For the text-containing cell, return its midpoint in [X, Y] coordinate format. 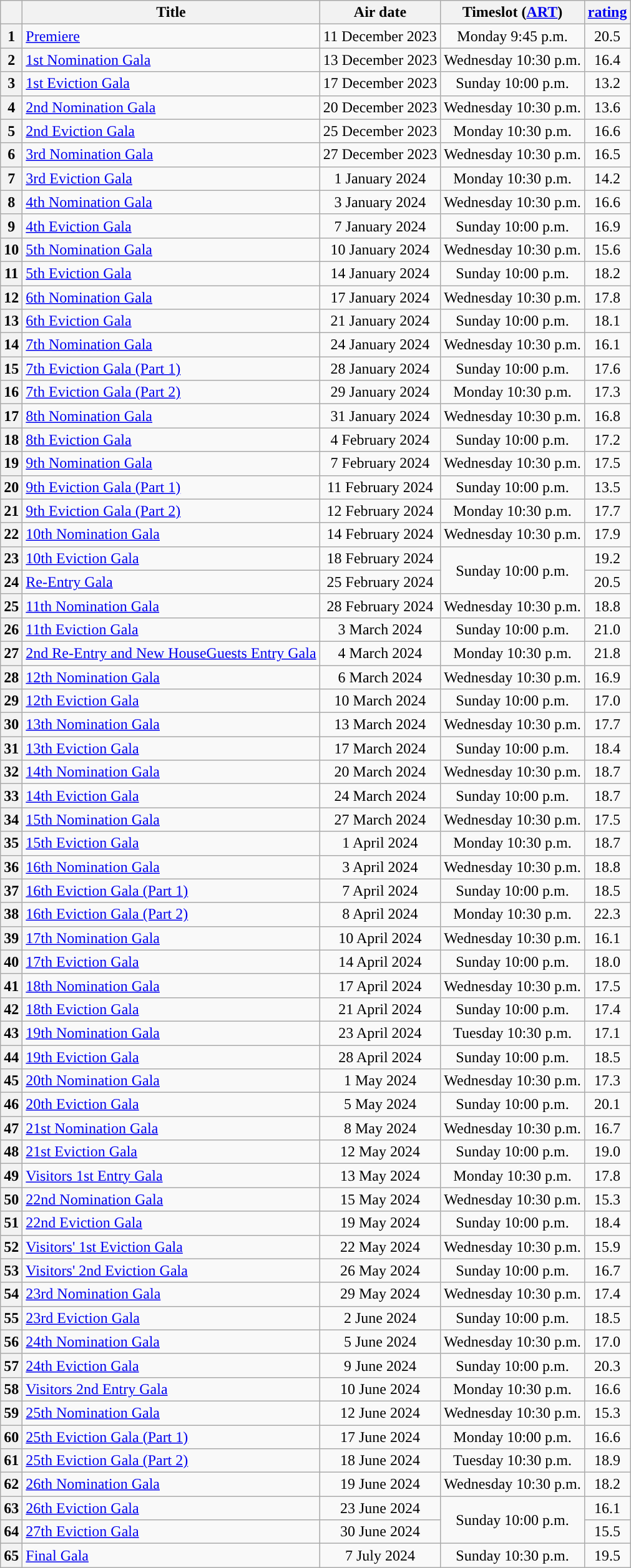
15th Eviction Gala [171, 843]
11 December 2023 [380, 36]
16 [11, 392]
28 February 2024 [380, 606]
8 [11, 202]
14th Nomination Gala [171, 772]
50 [11, 1199]
15.6 [607, 249]
18th Nomination Gala [171, 985]
5 [11, 131]
1 April 2024 [380, 843]
13.6 [607, 107]
16.8 [607, 416]
24th Nomination Gala [171, 1342]
3 March 2024 [380, 629]
26th Nomination Gala [171, 1484]
17 March 2024 [380, 748]
41 [11, 985]
21.8 [607, 653]
12th Nomination Gala [171, 677]
8 May 2024 [380, 1128]
31 [11, 748]
44 [11, 1057]
32 [11, 772]
2 [11, 60]
11th Eviction Gala [171, 629]
27 December 2023 [380, 155]
20 March 2024 [380, 772]
19 May 2024 [380, 1223]
26th Eviction Gala [171, 1508]
21 [11, 511]
22.3 [607, 914]
20 [11, 487]
10 January 2024 [380, 249]
21st Nomination Gala [171, 1128]
15.5 [607, 1532]
49 [11, 1176]
36 [11, 867]
7 April 2024 [380, 891]
22nd Eviction Gala [171, 1223]
15 May 2024 [380, 1199]
1st Nomination Gala [171, 60]
13 May 2024 [380, 1176]
12 May 2024 [380, 1152]
24 January 2024 [380, 345]
7th Nomination Gala [171, 345]
61 [11, 1461]
Monday 10:00 p.m. [512, 1436]
1 [11, 36]
2nd Re-Entry and New HouseGuests Entry Gala [171, 653]
46 [11, 1105]
11 [11, 273]
Visitors' 2nd Eviction Gala [171, 1270]
13th Eviction Gala [171, 748]
7th Eviction Gala (Part 1) [171, 369]
13 March 2024 [380, 725]
12 June 2024 [380, 1413]
30 [11, 725]
27 [11, 653]
40 [11, 962]
35 [11, 843]
26 [11, 629]
18th Eviction Gala [171, 1009]
3rd Nomination Gala [171, 155]
18.0 [607, 962]
18 [11, 440]
21.0 [607, 629]
59 [11, 1413]
17.2 [607, 440]
2 June 2024 [380, 1318]
28 January 2024 [380, 369]
rating [607, 12]
37 [11, 891]
43 [11, 1033]
25th Nomination Gala [171, 1413]
15 [11, 369]
14 January 2024 [380, 273]
29 January 2024 [380, 392]
7 July 2024 [380, 1556]
9 [11, 226]
5 June 2024 [380, 1342]
8 April 2024 [380, 914]
Re-Entry Gala [171, 582]
51 [11, 1223]
12 [11, 298]
62 [11, 1484]
3 January 2024 [380, 202]
16th Eviction Gala (Part 1) [171, 891]
23rd Nomination Gala [171, 1294]
14th Eviction Gala [171, 796]
19.5 [607, 1556]
54 [11, 1294]
4 [11, 107]
4 March 2024 [380, 653]
19 [11, 463]
19.0 [607, 1152]
4 February 2024 [380, 440]
19 June 2024 [380, 1484]
5th Eviction Gala [171, 273]
14 April 2024 [380, 962]
24 [11, 582]
17.6 [607, 369]
18.9 [607, 1461]
22 [11, 535]
Title [171, 12]
12th Eviction Gala [171, 701]
28 [11, 677]
16.5 [607, 155]
23 April 2024 [380, 1033]
Monday 9:45 p.m. [512, 36]
56 [11, 1342]
15.9 [607, 1247]
39 [11, 938]
4th Nomination Gala [171, 202]
27 March 2024 [380, 820]
6 March 2024 [380, 677]
17 December 2023 [380, 84]
8th Eviction Gala [171, 440]
18.1 [607, 321]
17.1 [607, 1033]
1 January 2024 [380, 178]
10 March 2024 [380, 701]
12 February 2024 [380, 511]
7 [11, 178]
10th Eviction Gala [171, 558]
18 June 2024 [380, 1461]
13 [11, 321]
7 February 2024 [380, 463]
Visitors' 1st Eviction Gala [171, 1247]
57 [11, 1365]
25 [11, 606]
53 [11, 1270]
16th Nomination Gala [171, 867]
25th Eviction Gala (Part 2) [171, 1461]
10 June 2024 [380, 1389]
25th Eviction Gala (Part 1) [171, 1436]
38 [11, 914]
19.2 [607, 558]
25 December 2023 [380, 131]
14 February 2024 [380, 535]
52 [11, 1247]
Air date [380, 12]
17 April 2024 [380, 985]
60 [11, 1436]
11th Nomination Gala [171, 606]
7 January 2024 [380, 226]
20 December 2023 [380, 107]
24th Eviction Gala [171, 1365]
5 May 2024 [380, 1105]
8th Nomination Gala [171, 416]
25 February 2024 [380, 582]
3rd Eviction Gala [171, 178]
47 [11, 1128]
13.2 [607, 84]
29 [11, 701]
42 [11, 1009]
19th Eviction Gala [171, 1057]
2nd Eviction Gala [171, 131]
24 March 2024 [380, 796]
21 January 2024 [380, 321]
9th Eviction Gala (Part 2) [171, 511]
Premiere [171, 36]
13.5 [607, 487]
23rd Eviction Gala [171, 1318]
15th Nomination Gala [171, 820]
63 [11, 1508]
55 [11, 1318]
2nd Nomination Gala [171, 107]
20.3 [607, 1365]
Visitors 2nd Entry Gala [171, 1389]
58 [11, 1389]
17th Nomination Gala [171, 938]
48 [11, 1152]
Timeslot (ART) [512, 12]
13th Nomination Gala [171, 725]
17 January 2024 [380, 298]
9th Eviction Gala (Part 1) [171, 487]
21st Eviction Gala [171, 1152]
6 [11, 155]
17th Eviction Gala [171, 962]
17 [11, 416]
28 April 2024 [380, 1057]
14.2 [607, 178]
7th Eviction Gala (Part 2) [171, 392]
16.4 [607, 60]
10th Nomination Gala [171, 535]
6th Eviction Gala [171, 321]
30 June 2024 [380, 1532]
9 June 2024 [380, 1365]
31 January 2024 [380, 416]
9th Nomination Gala [171, 463]
10 [11, 249]
27th Eviction Gala [171, 1532]
64 [11, 1532]
5th Nomination Gala [171, 249]
17.9 [607, 535]
29 May 2024 [380, 1294]
22 May 2024 [380, 1247]
6th Nomination Gala [171, 298]
22nd Nomination Gala [171, 1199]
45 [11, 1081]
23 June 2024 [380, 1508]
3 April 2024 [380, 867]
23 [11, 558]
1 May 2024 [380, 1081]
1st Eviction Gala [171, 84]
17 June 2024 [380, 1436]
20th Nomination Gala [171, 1081]
21 April 2024 [380, 1009]
65 [11, 1556]
11 February 2024 [380, 487]
10 April 2024 [380, 938]
33 [11, 796]
Visitors 1st Entry Gala [171, 1176]
26 May 2024 [380, 1270]
Final Gala [171, 1556]
4th Eviction Gala [171, 226]
13 December 2023 [380, 60]
Sunday 10:30 p.m. [512, 1556]
3 [11, 84]
18 February 2024 [380, 558]
34 [11, 820]
20th Eviction Gala [171, 1105]
16th Eviction Gala (Part 2) [171, 914]
19th Nomination Gala [171, 1033]
20.1 [607, 1105]
14 [11, 345]
